Provide the (x, y) coordinate of the cell's center where the given text is located.  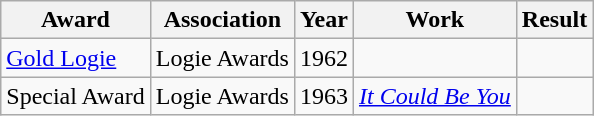
1962 (324, 58)
It Could Be You (434, 96)
Gold Logie (76, 58)
Year (324, 20)
Special Award (76, 96)
Work (434, 20)
Association (222, 20)
Result (554, 20)
1963 (324, 96)
Award (76, 20)
